Pinpoint the cell where the given text exists, returning its (x, y) midpoint coordinate. 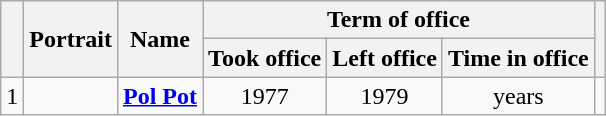
Term of office (399, 20)
Name (160, 39)
Time in office (518, 58)
Took office (265, 58)
1 (12, 96)
1977 (265, 96)
1979 (385, 96)
years (518, 96)
Portrait (71, 39)
Left office (385, 58)
Pol Pot (160, 96)
